Find where the given text appears and provide that cell's center as [X, Y] coordinate. 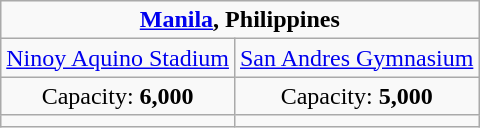
Manila, Philippines [240, 20]
Capacity: 6,000 [118, 96]
San Andres Gymnasium [356, 58]
Capacity: 5,000 [356, 96]
Ninoy Aquino Stadium [118, 58]
